From the cell containing the given text, extract its center point as [X, Y] coordinate. 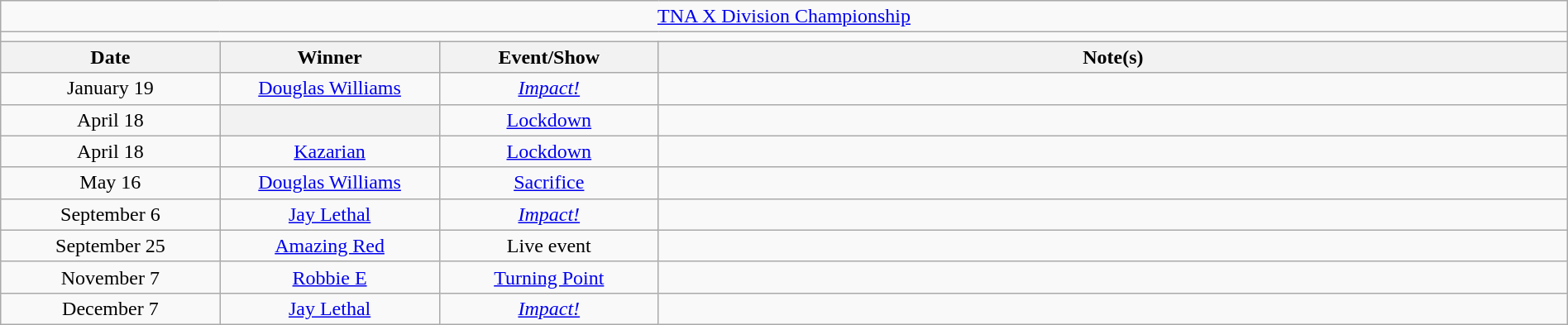
November 7 [111, 277]
Robbie E [329, 277]
May 16 [111, 183]
Amazing Red [329, 246]
Date [111, 57]
Live event [549, 246]
September 6 [111, 214]
TNA X Division Championship [784, 17]
Kazarian [329, 151]
Note(s) [1113, 57]
Event/Show [549, 57]
September 25 [111, 246]
Turning Point [549, 277]
December 7 [111, 308]
January 19 [111, 88]
Sacrifice [549, 183]
Winner [329, 57]
